Output the (X, Y) coordinate of the center of the cell containing the given text.  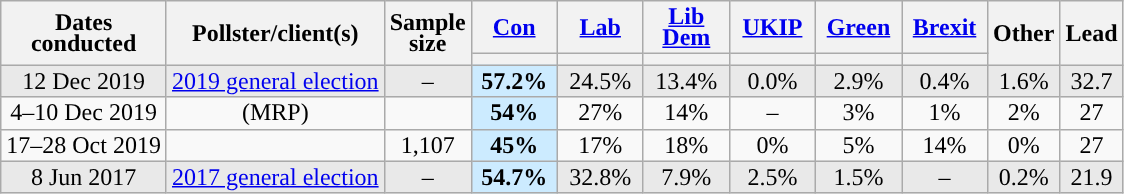
5% (858, 145)
Lead (1092, 33)
54.7% (514, 177)
18% (686, 145)
2% (1024, 113)
1,107 (428, 145)
7.9% (686, 177)
Samplesize (428, 33)
0.4% (945, 81)
3% (858, 113)
Pollster/client(s) (275, 33)
21.9 (1092, 177)
1.5% (858, 177)
Lib Dem (686, 28)
32.7 (1092, 81)
12 Dec 2019 (84, 81)
Datesconducted (84, 33)
Con (514, 28)
0.0% (772, 81)
Brexit (945, 28)
13.4% (686, 81)
Green (858, 28)
Lab (600, 28)
1.6% (1024, 81)
2.9% (858, 81)
0.2% (1024, 177)
(MRP) (275, 113)
45% (514, 145)
24.5% (600, 81)
8 Jun 2017 (84, 177)
2.5% (772, 177)
32.8% (600, 177)
4–10 Dec 2019 (84, 113)
57.2% (514, 81)
Other (1024, 33)
17% (600, 145)
1% (945, 113)
UKIP (772, 28)
17–28 Oct 2019 (84, 145)
54% (514, 113)
27% (600, 113)
2017 general election (275, 177)
2019 general election (275, 81)
